Locate the cell with the specified text and output its [x, y] center coordinate. 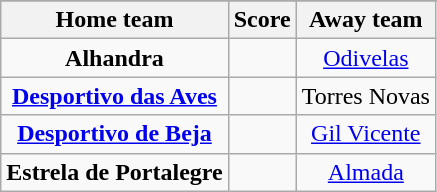
Almada [366, 172]
Odivelas [366, 58]
Desportivo das Aves [114, 96]
Away team [366, 20]
Gil Vicente [366, 134]
Home team [114, 20]
Alhandra [114, 58]
Desportivo de Beja [114, 134]
Score [262, 20]
Torres Novas [366, 96]
Estrela de Portalegre [114, 172]
